Return the [X, Y] coordinate for the center point of the cell that contains the specified text.  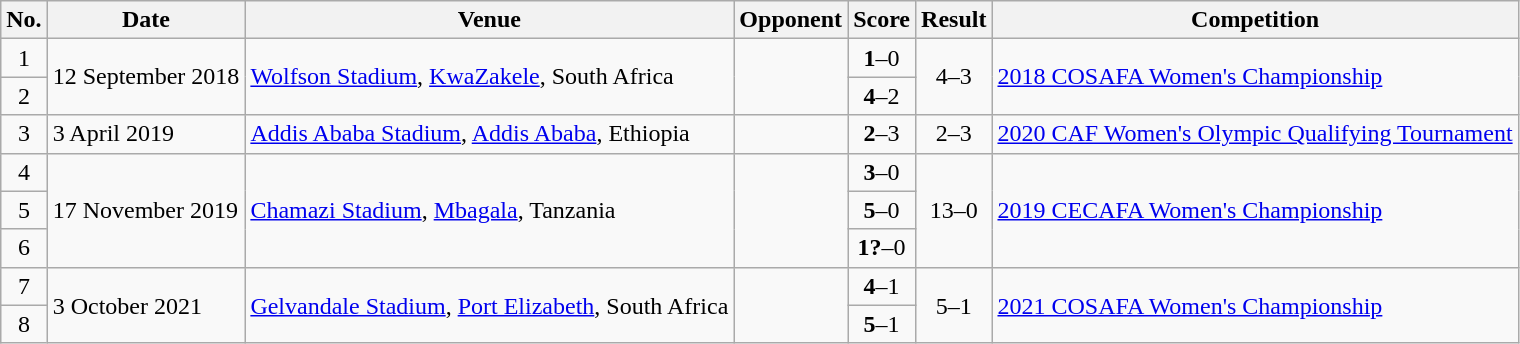
3 April 2019 [146, 134]
Addis Ababa Stadium, Addis Ababa, Ethiopia [490, 134]
7 [24, 286]
2018 COSAFA Women's Championship [1255, 77]
4–1 [882, 286]
Opponent [791, 20]
2 [24, 96]
2020 CAF Women's Olympic Qualifying Tournament [1255, 134]
Result [954, 20]
1–0 [882, 58]
4 [24, 172]
2019 CECAFA Women's Championship [1255, 210]
6 [24, 248]
5 [24, 210]
Date [146, 20]
2021 COSAFA Women's Championship [1255, 305]
No. [24, 20]
Venue [490, 20]
8 [24, 324]
3 October 2021 [146, 305]
5–0 [882, 210]
3 [24, 134]
Chamazi Stadium, Mbagala, Tanzania [490, 210]
1 [24, 58]
1?–0 [882, 248]
4–3 [954, 77]
Wolfson Stadium, KwaZakele, South Africa [490, 77]
13–0 [954, 210]
Gelvandale Stadium, Port Elizabeth, South Africa [490, 305]
12 September 2018 [146, 77]
Score [882, 20]
17 November 2019 [146, 210]
3–0 [882, 172]
4–2 [882, 96]
Competition [1255, 20]
